Detect which cell encompasses the target text, then output its (x, y) center coordinate. 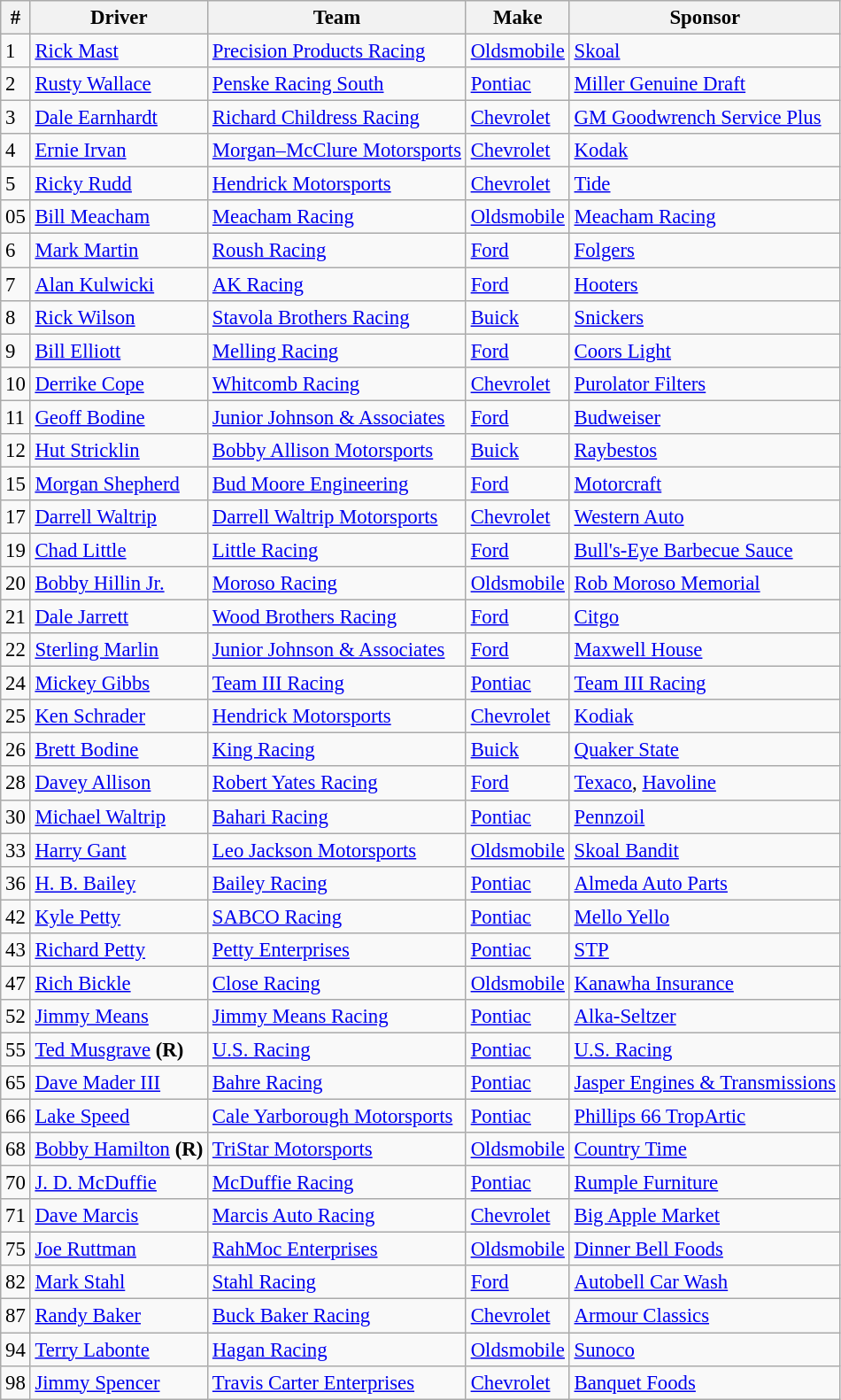
Texaco, Havoline (705, 784)
Driver (119, 18)
Team (337, 18)
Joe Ruttman (119, 1249)
Raybestos (705, 451)
Terry Labonte (119, 1350)
75 (16, 1249)
47 (16, 983)
Roush Racing (337, 251)
Stahl Racing (337, 1283)
Sunoco (705, 1350)
Kodiak (705, 716)
Budweiser (705, 417)
J. D. McDuffie (119, 1183)
Melling Racing (337, 351)
Buck Baker Racing (337, 1316)
30 (16, 816)
Maxwell House (705, 650)
Derrike Cope (119, 383)
Dale Earnhardt (119, 118)
H. B. Bailey (119, 883)
Bahari Racing (337, 816)
Rich Bickle (119, 983)
Country Time (705, 1149)
28 (16, 784)
Chad Little (119, 550)
Mark Martin (119, 251)
5 (16, 184)
Make (517, 18)
Hut Stricklin (119, 451)
Rob Moroso Memorial (705, 584)
AK Racing (337, 284)
Precision Products Racing (337, 51)
Rusty Wallace (119, 84)
Rumple Furniture (705, 1183)
Petty Enterprises (337, 950)
Dave Mader III (119, 1083)
6 (16, 251)
Darrell Waltrip (119, 517)
Hagan Racing (337, 1350)
7 (16, 284)
Jasper Engines & Transmissions (705, 1083)
Marcis Auto Racing (337, 1216)
43 (16, 950)
Bobby Hamilton (R) (119, 1149)
Richard Petty (119, 950)
Bill Elliott (119, 351)
GM Goodwrench Service Plus (705, 118)
82 (16, 1283)
Michael Waltrip (119, 816)
Jimmy Means Racing (337, 1017)
25 (16, 716)
Morgan Shepherd (119, 483)
# (16, 18)
Alka-Seltzer (705, 1017)
Brett Bodine (119, 750)
1 (16, 51)
Sterling Marlin (119, 650)
Motorcraft (705, 483)
Ricky Rudd (119, 184)
05 (16, 217)
Moroso Racing (337, 584)
Pennzoil (705, 816)
68 (16, 1149)
Richard Childress Racing (337, 118)
Rick Mast (119, 51)
Bill Meacham (119, 217)
19 (16, 550)
Sponsor (705, 18)
Stavola Brothers Racing (337, 317)
Morgan–McClure Motorsports (337, 151)
Autobell Car Wash (705, 1283)
Quaker State (705, 750)
33 (16, 850)
Jimmy Means (119, 1017)
TriStar Motorsports (337, 1149)
Purolator Filters (705, 383)
Skoal Bandit (705, 850)
Geoff Bodine (119, 417)
Almeda Auto Parts (705, 883)
21 (16, 617)
Jimmy Spencer (119, 1382)
Coors Light (705, 351)
Whitcomb Racing (337, 383)
Bud Moore Engineering (337, 483)
55 (16, 1049)
Snickers (705, 317)
King Racing (337, 750)
Phillips 66 TropArtic (705, 1117)
Hooters (705, 284)
Miller Genuine Draft (705, 84)
Bull's-Eye Barbecue Sauce (705, 550)
42 (16, 917)
Darrell Waltrip Motorsports (337, 517)
71 (16, 1216)
8 (16, 317)
Robert Yates Racing (337, 784)
98 (16, 1382)
Bobby Hillin Jr. (119, 584)
Bobby Allison Motorsports (337, 451)
Folgers (705, 251)
Big Apple Market (705, 1216)
15 (16, 483)
Kodak (705, 151)
94 (16, 1350)
Mello Yello (705, 917)
17 (16, 517)
Western Auto (705, 517)
Alan Kulwicki (119, 284)
McDuffie Racing (337, 1183)
Dave Marcis (119, 1216)
Bailey Racing (337, 883)
Bahre Racing (337, 1083)
52 (16, 1017)
Rick Wilson (119, 317)
3 (16, 118)
Little Racing (337, 550)
SABCO Racing (337, 917)
2 (16, 84)
Tide (705, 184)
66 (16, 1117)
9 (16, 351)
Banquet Foods (705, 1382)
20 (16, 584)
Cale Yarborough Motorsports (337, 1117)
87 (16, 1316)
Kanawha Insurance (705, 983)
Kyle Petty (119, 917)
Travis Carter Enterprises (337, 1382)
24 (16, 684)
65 (16, 1083)
26 (16, 750)
Armour Classics (705, 1316)
Randy Baker (119, 1316)
Ernie Irvan (119, 151)
Ted Musgrave (R) (119, 1049)
22 (16, 650)
11 (16, 417)
Mark Stahl (119, 1283)
Harry Gant (119, 850)
Wood Brothers Racing (337, 617)
70 (16, 1183)
Davey Allison (119, 784)
Dinner Bell Foods (705, 1249)
4 (16, 151)
36 (16, 883)
Mickey Gibbs (119, 684)
Ken Schrader (119, 716)
Leo Jackson Motorsports (337, 850)
Lake Speed (119, 1117)
Dale Jarrett (119, 617)
Penske Racing South (337, 84)
12 (16, 451)
Citgo (705, 617)
STP (705, 950)
Skoal (705, 51)
Close Racing (337, 983)
RahMoc Enterprises (337, 1249)
10 (16, 383)
